Pinpoint the cell where the given text exists, returning its (x, y) midpoint coordinate. 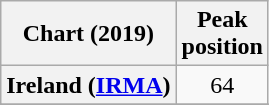
64 (222, 85)
Ireland (IRMA) (88, 85)
Chart (2019) (88, 34)
Peakposition (222, 34)
